Provide the (X, Y) coordinate of the cell's center where the given text is located.  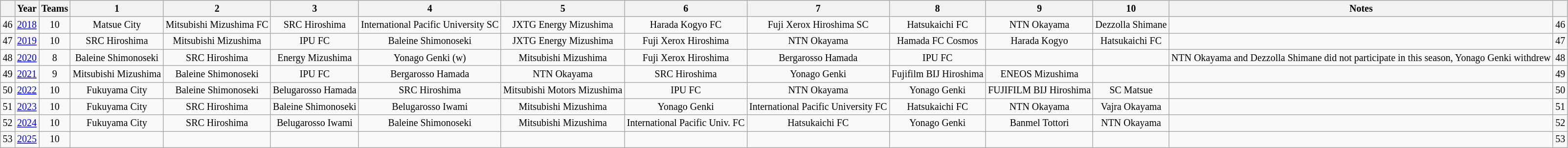
Harada Kogyo FC (686, 25)
Fuji Xerox Hiroshima SC (818, 25)
International Pacific University FC (818, 106)
Belugarosso Hamada (314, 90)
ENEOS Mizushima (1039, 74)
6 (686, 9)
Vajra Okayama (1131, 106)
Mitsubishi Motors Mizushima (562, 90)
1 (117, 9)
Notes (1361, 9)
2024 (26, 123)
7 (818, 9)
2023 (26, 106)
2020 (26, 58)
Yonago Genki (w) (429, 58)
Matsue City (117, 25)
Mitsubishi Mizushima FC (217, 25)
Year (26, 9)
2019 (26, 41)
2018 (26, 25)
2 (217, 9)
2022 (26, 90)
Dezzolla Shimane (1131, 25)
FUJIFILM BIJ Hiroshima (1039, 90)
Harada Kogyo (1039, 41)
Hamada FC Cosmos (937, 41)
NTN Okayama and Dezzolla Shimane did not participate in this season, Yonago Genki withdrew (1361, 58)
Banmel Tottori (1039, 123)
2025 (26, 140)
3 (314, 9)
SC Matsue (1131, 90)
International Pacific University SC (429, 25)
4 (429, 9)
5 (562, 9)
2021 (26, 74)
Teams (55, 9)
Energy Mizushima (314, 58)
International Pacific Univ. FC (686, 123)
Fujifilm BIJ Hiroshima (937, 74)
